Provide the (x, y) coordinate of the cell's center where the given text is located.  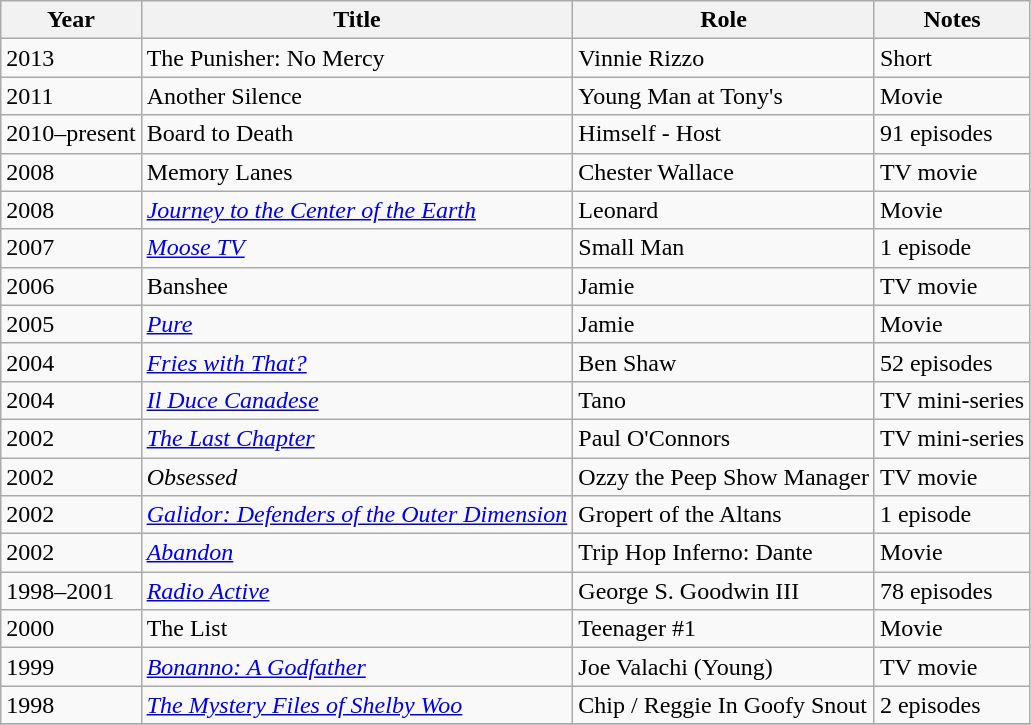
Leonard (724, 210)
Bonanno: A Godfather (357, 667)
1999 (71, 667)
Il Duce Canadese (357, 400)
The Punisher: No Mercy (357, 58)
Tano (724, 400)
Short (952, 58)
Gropert of the Altans (724, 515)
Small Man (724, 248)
2013 (71, 58)
2007 (71, 248)
Radio Active (357, 591)
Paul O'Connors (724, 438)
Trip Hop Inferno: Dante (724, 553)
Ozzy the Peep Show Manager (724, 477)
Banshee (357, 286)
2011 (71, 96)
Abandon (357, 553)
Obsessed (357, 477)
91 episodes (952, 134)
Chip / Reggie In Goofy Snout (724, 705)
Journey to the Center of the Earth (357, 210)
George S. Goodwin III (724, 591)
Role (724, 20)
Young Man at Tony's (724, 96)
Title (357, 20)
Moose TV (357, 248)
2000 (71, 629)
1998–2001 (71, 591)
2010–present (71, 134)
Fries with That? (357, 362)
52 episodes (952, 362)
Vinnie Rizzo (724, 58)
2005 (71, 324)
Chester Wallace (724, 172)
Himself - Host (724, 134)
Notes (952, 20)
Another Silence (357, 96)
The Last Chapter (357, 438)
Galidor: Defenders of the Outer Dimension (357, 515)
Teenager #1 (724, 629)
78 episodes (952, 591)
2 episodes (952, 705)
Board to Death (357, 134)
The Mystery Files of Shelby Woo (357, 705)
Year (71, 20)
Ben Shaw (724, 362)
Joe Valachi (Young) (724, 667)
Memory Lanes (357, 172)
The List (357, 629)
Pure (357, 324)
1998 (71, 705)
2006 (71, 286)
